Output the (x, y) coordinate of the center of the cell containing the given text.  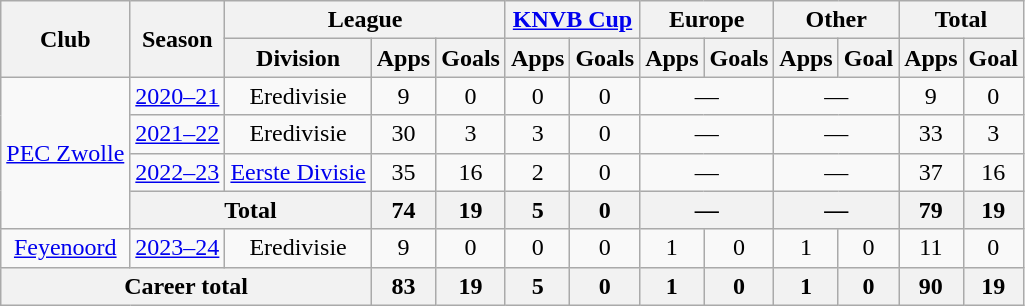
30 (403, 134)
Feyenoord (66, 248)
Division (298, 58)
2023–24 (178, 248)
35 (403, 172)
Eerste Divisie (298, 172)
2020–21 (178, 96)
Other (836, 20)
Season (178, 39)
79 (931, 210)
2022–23 (178, 172)
2 (537, 172)
League (366, 20)
Club (66, 39)
90 (931, 286)
Europe (707, 20)
11 (931, 248)
33 (931, 134)
74 (403, 210)
2021–22 (178, 134)
KNVB Cup (572, 20)
83 (403, 286)
37 (931, 172)
Career total (186, 286)
PEC Zwolle (66, 153)
